Extract the [X, Y] coordinate from the center of the cell holding the provided text.  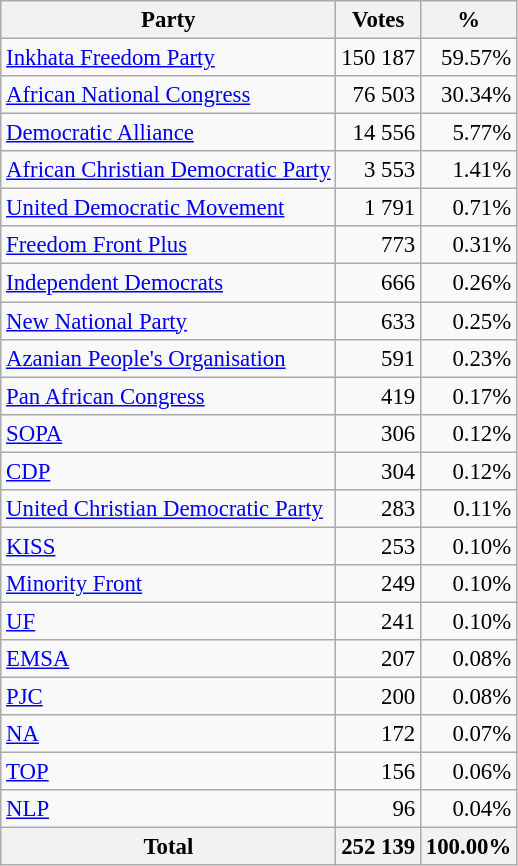
633 [378, 321]
207 [378, 659]
304 [378, 471]
249 [378, 584]
Independent Democrats [168, 283]
Votes [378, 20]
172 [378, 734]
African National Congress [168, 95]
0.11% [469, 509]
253 [378, 546]
0.17% [469, 396]
591 [378, 358]
252 139 [378, 847]
200 [378, 697]
African Christian Democratic Party [168, 170]
283 [378, 509]
0.04% [469, 809]
NLP [168, 809]
Total [168, 847]
0.26% [469, 283]
SOPA [168, 433]
Freedom Front Plus [168, 245]
0.71% [469, 208]
96 [378, 809]
TOP [168, 772]
241 [378, 621]
CDP [168, 471]
Minority Front [168, 584]
KISS [168, 546]
1.41% [469, 170]
3 553 [378, 170]
Inkhata Freedom Party [168, 58]
100.00% [469, 847]
Pan African Congress [168, 396]
0.31% [469, 245]
EMSA [168, 659]
UF [168, 621]
0.25% [469, 321]
30.34% [469, 95]
306 [378, 433]
150 187 [378, 58]
United Christian Democratic Party [168, 509]
Party [168, 20]
14 556 [378, 133]
59.57% [469, 58]
Democratic Alliance [168, 133]
773 [378, 245]
0.07% [469, 734]
% [469, 20]
76 503 [378, 95]
New National Party [168, 321]
0.06% [469, 772]
0.23% [469, 358]
Azanian People's Organisation [168, 358]
PJC [168, 697]
United Democratic Movement [168, 208]
5.77% [469, 133]
1 791 [378, 208]
NA [168, 734]
419 [378, 396]
156 [378, 772]
666 [378, 283]
